Capture the cell that displays the provided text and extract its (x, y) central coordinate. 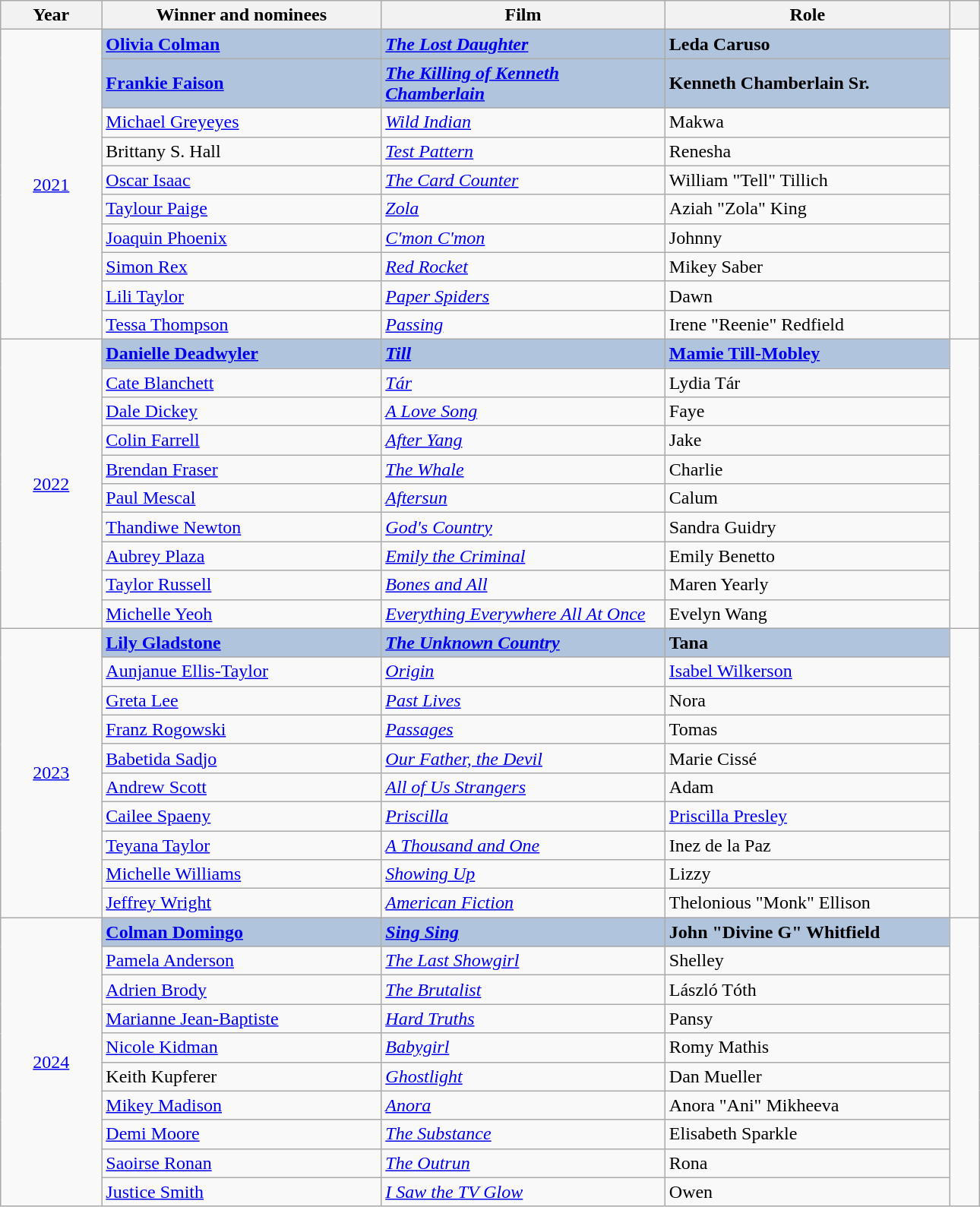
Year (52, 15)
Babetida Sadjo (242, 758)
Rona (807, 1163)
Bones and All (523, 585)
Demi Moore (242, 1134)
Jeffrey Wright (242, 903)
Nicole Kidman (242, 1047)
Greta Lee (242, 700)
Lily Gladstone (242, 643)
Franz Rogowski (242, 729)
The Outrun (523, 1163)
2022 (52, 483)
Lizzy (807, 874)
Paper Spiders (523, 295)
Irene "Reenie" Redfield (807, 324)
The Unknown Country (523, 643)
Test Pattern (523, 151)
Makwa (807, 122)
American Fiction (523, 903)
The Whale (523, 469)
Passages (523, 729)
Wild Indian (523, 122)
Pansy (807, 1019)
Olivia Colman (242, 44)
Saoirse Ronan (242, 1163)
Emily the Criminal (523, 556)
Showing Up (523, 874)
Taylour Paige (242, 209)
Aftersun (523, 498)
Elisabeth Sparkle (807, 1134)
2024 (52, 1062)
Passing (523, 324)
Michelle Williams (242, 874)
Past Lives (523, 700)
Danielle Deadwyler (242, 353)
God's Country (523, 527)
Joaquin Phoenix (242, 238)
All of Us Strangers (523, 787)
Aziah "Zola" King (807, 209)
Adrien Brody (242, 990)
Calum (807, 498)
Taylor Russell (242, 585)
Teyana Taylor (242, 845)
Role (807, 15)
The Substance (523, 1134)
Red Rocket (523, 267)
The Card Counter (523, 180)
Zola (523, 209)
Marie Cissé (807, 758)
Adam (807, 787)
Michael Greyeyes (242, 122)
Jake (807, 441)
Aubrey Plaza (242, 556)
Maren Yearly (807, 585)
The Brutalist (523, 990)
Renesha (807, 151)
Cailee Spaeny (242, 816)
Thelonious "Monk" Ellison (807, 903)
Romy Mathis (807, 1047)
Film (523, 15)
Winner and nominees (242, 15)
I Saw the TV Glow (523, 1192)
Charlie (807, 469)
Evelyn Wang (807, 614)
A Thousand and One (523, 845)
Pamela Anderson (242, 961)
Dawn (807, 295)
Mamie Till-Mobley (807, 353)
Sandra Guidry (807, 527)
Dan Mueller (807, 1076)
Anora (523, 1105)
Nora (807, 700)
After Yang (523, 441)
Babygirl (523, 1047)
Michelle Yeoh (242, 614)
Emily Benetto (807, 556)
Marianne Jean-Baptiste (242, 1019)
Owen (807, 1192)
Dale Dickey (242, 412)
Lydia Tár (807, 382)
Andrew Scott (242, 787)
Leda Caruso (807, 44)
Priscilla (523, 816)
Inez de la Paz (807, 845)
Kenneth Chamberlain Sr. (807, 84)
Justice Smith (242, 1192)
Colin Farrell (242, 441)
Ghostlight (523, 1076)
Thandiwe Newton (242, 527)
Tár (523, 382)
Faye (807, 412)
Everything Everywhere All At Once (523, 614)
Origin (523, 671)
Our Father, the Devil (523, 758)
Anora "Ani" Mikheeva (807, 1105)
2023 (52, 773)
Sing Sing (523, 932)
Johnny (807, 238)
Priscilla Presley (807, 816)
Colman Domingo (242, 932)
Brendan Fraser (242, 469)
Cate Blanchett (242, 382)
Tana (807, 643)
Aunjanue Ellis-Taylor (242, 671)
Simon Rex (242, 267)
Isabel Wilkerson (807, 671)
William "Tell" Tillich (807, 180)
A Love Song (523, 412)
Lili Taylor (242, 295)
Hard Truths (523, 1019)
Frankie Faison (242, 84)
The Lost Daughter (523, 44)
John "Divine G" Whitfield (807, 932)
Mikey Saber (807, 267)
The Last Showgirl (523, 961)
C'mon C'mon (523, 238)
Oscar Isaac (242, 180)
Keith Kupferer (242, 1076)
Mikey Madison (242, 1105)
Tomas (807, 729)
Shelley (807, 961)
Till (523, 353)
2021 (52, 185)
The Killing of Kenneth Chamberlain (523, 84)
Tessa Thompson (242, 324)
Paul Mescal (242, 498)
László Tóth (807, 990)
Brittany S. Hall (242, 151)
